Determine the [X, Y] coordinate at the center of the cell enclosing the given text.  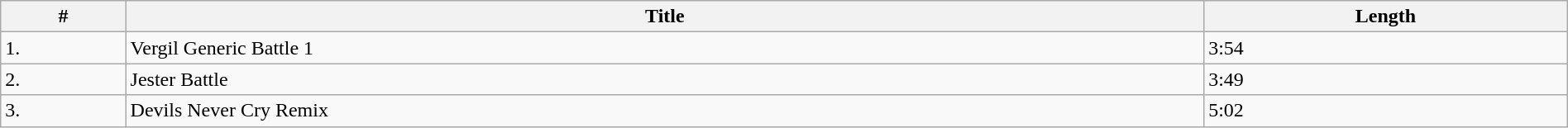
Jester Battle [665, 79]
Length [1386, 17]
Vergil Generic Battle 1 [665, 48]
2. [63, 79]
Devils Never Cry Remix [665, 111]
3:49 [1386, 79]
Title [665, 17]
# [63, 17]
1. [63, 48]
5:02 [1386, 111]
3. [63, 111]
3:54 [1386, 48]
